Search for the cell housing the specified text and yield its (X, Y) center coordinate. 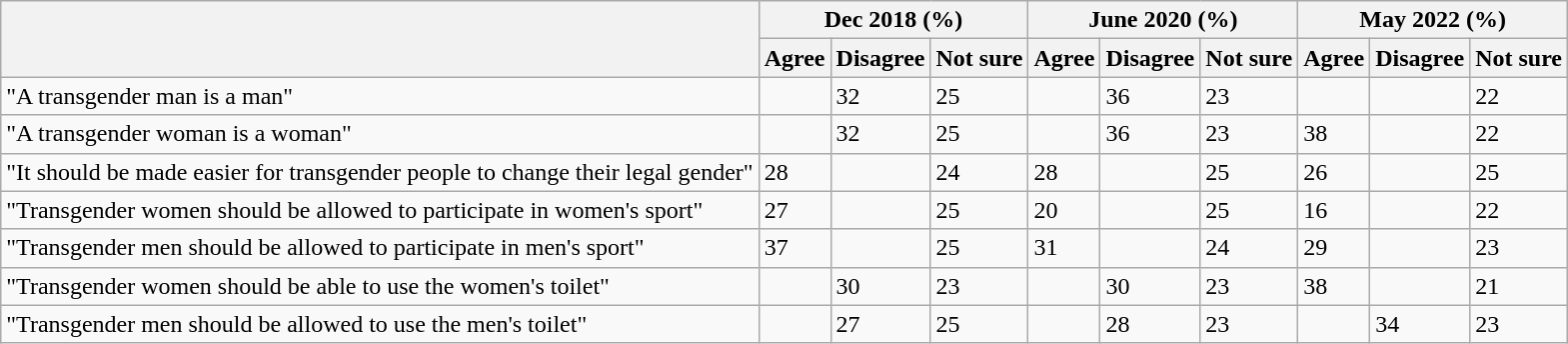
"Transgender men should be allowed to participate in men's sport" (380, 248)
26 (1334, 172)
21 (1519, 286)
"Transgender women should be allowed to participate in women's sport" (380, 210)
31 (1064, 248)
"Transgender men should be allowed to use the men's toilet" (380, 324)
34 (1420, 324)
June 2020 (%) (1163, 20)
16 (1334, 210)
May 2022 (%) (1433, 20)
29 (1334, 248)
"It should be made easier for transgender people to change their legal gender" (380, 172)
37 (794, 248)
Dec 2018 (%) (893, 20)
"A transgender woman is a woman" (380, 134)
"Transgender women should be able to use the women's toilet" (380, 286)
20 (1064, 210)
"A transgender man is a man" (380, 96)
